Extract the [x, y] coordinate from the center of the cell holding the provided text.  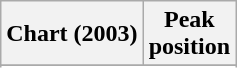
Peakposition [189, 34]
Chart (2003) [72, 34]
